From the cell containing the given text, extract its center point as (x, y) coordinate. 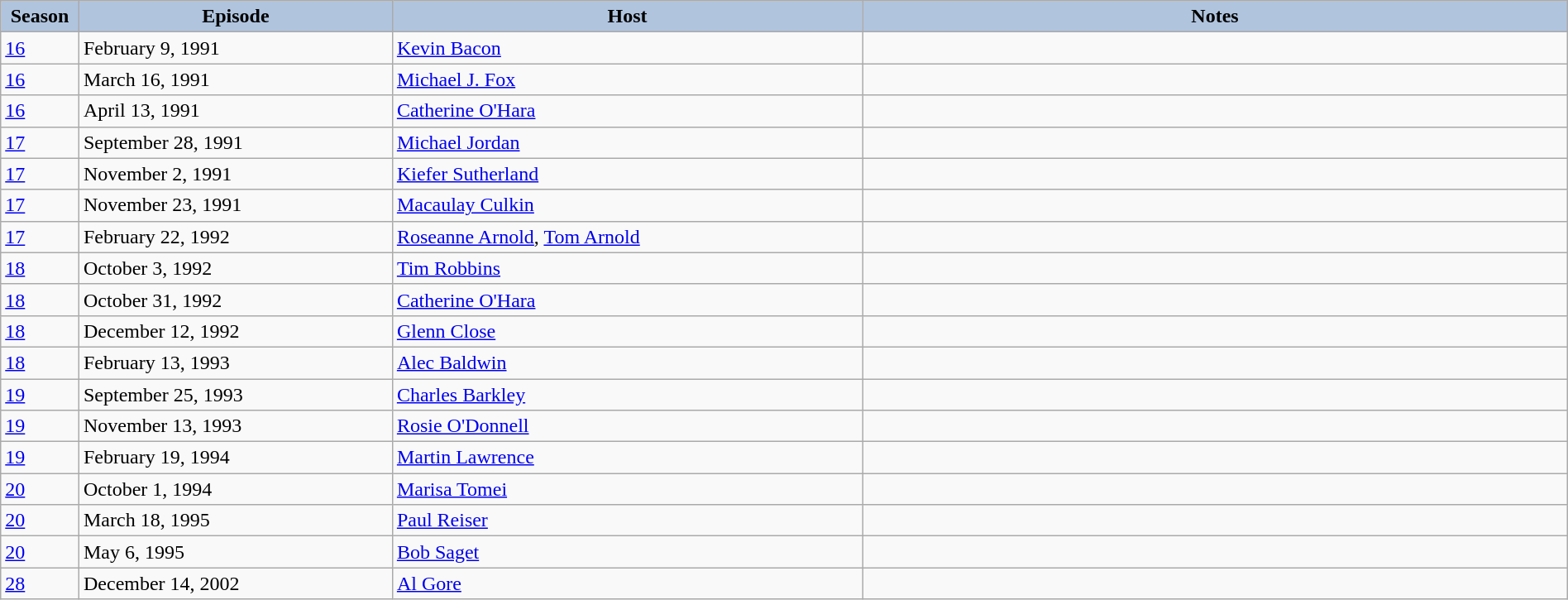
November 13, 1993 (235, 426)
September 28, 1991 (235, 142)
December 14, 2002 (235, 583)
Rosie O'Donnell (627, 426)
March 18, 1995 (235, 521)
November 2, 1991 (235, 174)
October 1, 1994 (235, 489)
Martin Lawrence (627, 458)
Glenn Close (627, 331)
October 3, 1992 (235, 268)
Kevin Bacon (627, 48)
Michael Jordan (627, 142)
September 25, 1993 (235, 395)
November 23, 1991 (235, 205)
Alec Baldwin (627, 362)
February 9, 1991 (235, 48)
Kiefer Sutherland (627, 174)
December 12, 1992 (235, 331)
Host (627, 17)
Tim Robbins (627, 268)
May 6, 1995 (235, 552)
Paul Reiser (627, 521)
March 16, 1991 (235, 79)
April 13, 1991 (235, 111)
Episode (235, 17)
28 (40, 583)
Al Gore (627, 583)
Macaulay Culkin (627, 205)
Michael J. Fox (627, 79)
Charles Barkley (627, 395)
Marisa Tomei (627, 489)
October 31, 1992 (235, 300)
February 13, 1993 (235, 362)
February 22, 1992 (235, 237)
February 19, 1994 (235, 458)
Season (40, 17)
Bob Saget (627, 552)
Notes (1216, 17)
Roseanne Arnold, Tom Arnold (627, 237)
